Scan for the cell matching the given text and deliver its [X, Y] coordinate at center. 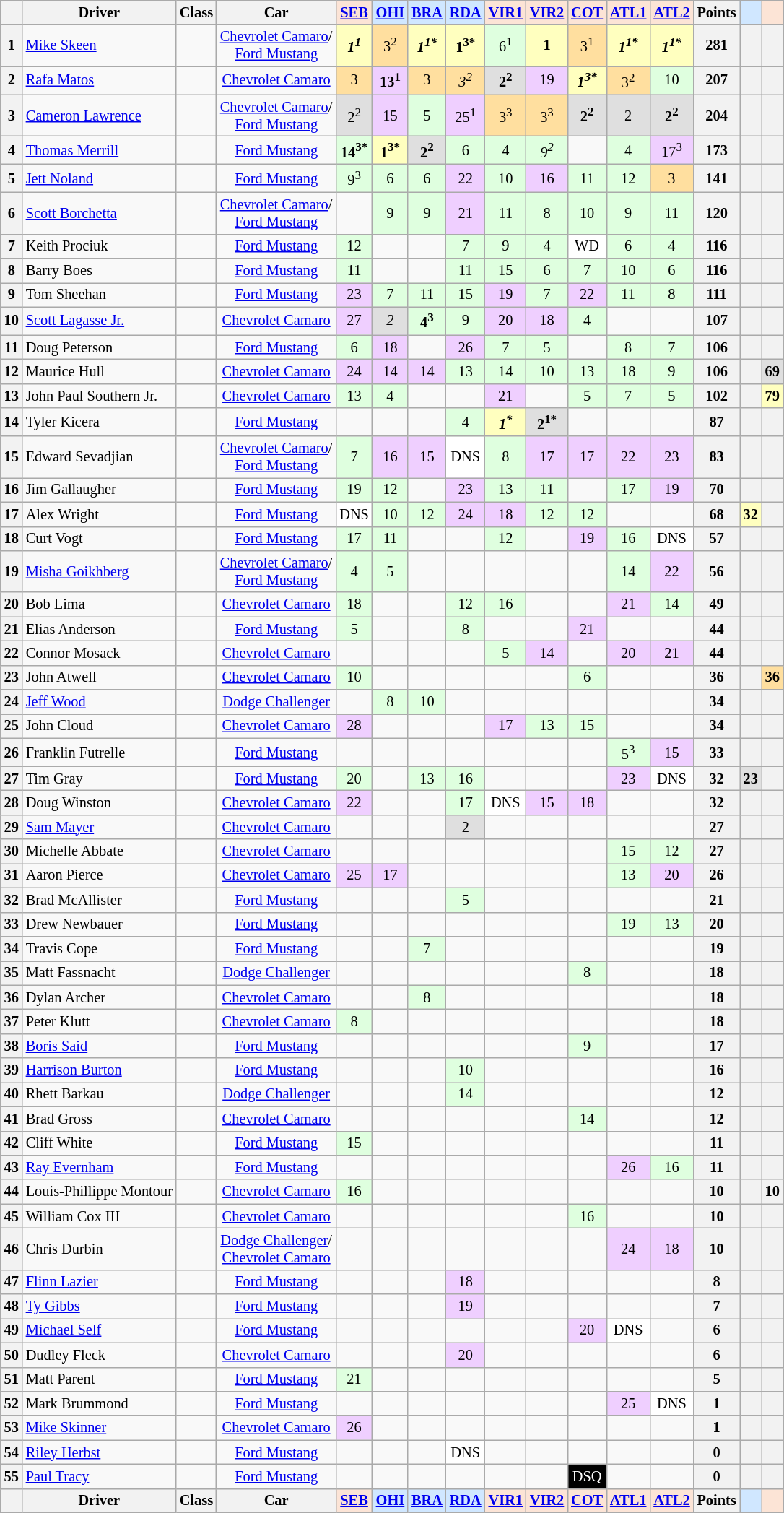
Chris Durbin [100, 1249]
Thomas Merrill [100, 150]
Curt Vogt [100, 539]
61 [505, 45]
131 [390, 81]
56 [717, 571]
Edward Sevadjian [100, 457]
Jeff Wood [100, 702]
Peter Klutt [100, 1021]
Aaron Pierce [100, 875]
John Cloud [100, 726]
92 [547, 150]
Cameron Lawrence [100, 116]
Harrison Burton [100, 1070]
Alex Wright [100, 514]
87 [717, 422]
Michelle Abbate [100, 851]
Matt Parent [100, 1379]
38 [12, 1046]
21* [547, 422]
143* [354, 150]
47 [12, 1282]
Elias Anderson [100, 629]
204 [717, 116]
39 [12, 1070]
William Cox III [100, 1216]
41 [12, 1119]
Boris Said [100, 1046]
281 [717, 45]
Doug Peterson [100, 347]
Drew Newbauer [100, 924]
54 [12, 1452]
Dodge Challenger/Chevrolet Camaro [276, 1249]
Dudley Fleck [100, 1355]
29 [12, 827]
Rhett Barkau [100, 1094]
Tom Sheehan [100, 295]
Tyler Kicera [100, 422]
Paul Tracy [100, 1476]
48 [12, 1306]
Mark Brummond [100, 1403]
Bob Lima [100, 604]
70 [717, 490]
30 [12, 851]
45 [12, 1216]
Flinn Lazier [100, 1282]
Cliff White [100, 1143]
35 [12, 973]
Barry Boes [100, 270]
57 [717, 539]
37 [12, 1021]
Brad Gross [100, 1119]
69 [772, 371]
Franklin Futrelle [100, 753]
83 [717, 457]
111 [717, 295]
Maurice Hull [100, 371]
Travis Cope [100, 948]
Sam Mayer [100, 827]
251 [466, 116]
John Paul Southern Jr. [100, 396]
Michael Self [100, 1330]
Ray Evernham [100, 1167]
40 [12, 1094]
79 [772, 396]
Brad McAllister [100, 900]
Matt Fassnacht [100, 973]
Ty Gibbs [100, 1306]
102 [717, 396]
Mike Skeen [100, 45]
1* [505, 422]
Dylan Archer [100, 997]
Mike Skinner [100, 1428]
50 [12, 1355]
Connor Mosack [100, 653]
Tim Gray [100, 779]
John Atwell [100, 677]
Riley Herbst [100, 1452]
55 [12, 1476]
Misha Goikhberg [100, 571]
107 [717, 321]
68 [717, 514]
207 [717, 81]
42 [12, 1143]
52 [12, 1403]
Scott Lagasse Jr. [100, 321]
DSQ [587, 1476]
Rafa Matos [100, 81]
Doug Winston [100, 802]
Jim Gallaugher [100, 490]
WD [587, 246]
Keith Prociuk [100, 246]
141 [717, 178]
120 [717, 213]
Louis-Phillippe Montour [100, 1192]
51 [12, 1379]
93 [354, 178]
46 [12, 1249]
Jett Noland [100, 178]
Scott Borchetta [100, 213]
